Capture the cell that displays the provided text and extract its [X, Y] central coordinate. 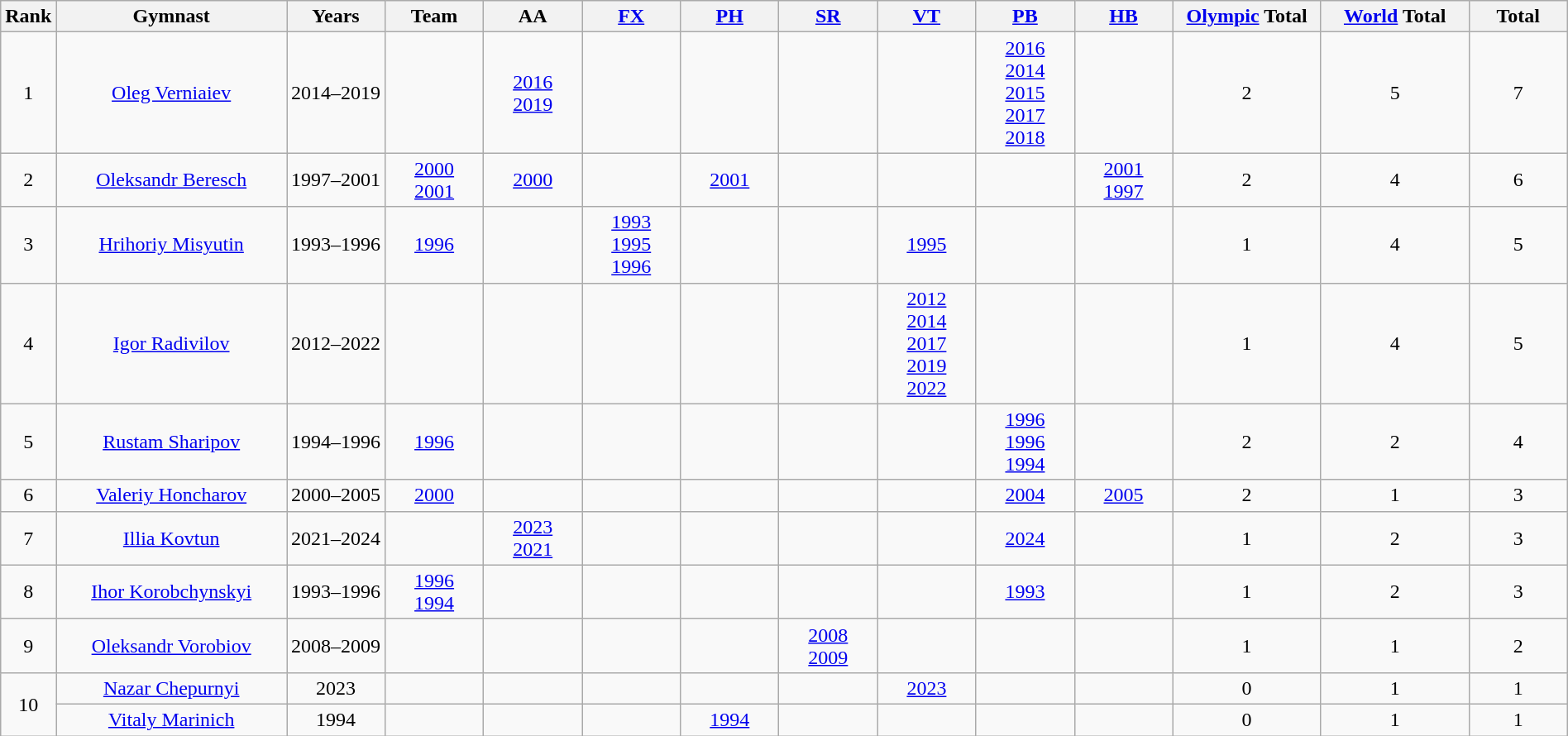
8 [28, 592]
2000 2001 [435, 180]
HB [1123, 17]
FX [632, 17]
Ihor Korobchynskyi [172, 592]
PH [729, 17]
Oleksandr Beresch [172, 180]
Olympic Total [1247, 17]
2023 2021 [533, 538]
VT [926, 17]
2021–2024 [336, 538]
2024 [1025, 538]
2008 2009 [829, 645]
2016 2019 [533, 93]
2008–2009 [336, 645]
2012–2022 [336, 343]
1995 [926, 245]
1997–2001 [336, 180]
Rank [28, 17]
Igor Radivilov [172, 343]
2001 1997 [1123, 180]
10 [28, 704]
Illia Kovtun [172, 538]
SR [829, 17]
1993 1995 1996 [632, 245]
2005 [1123, 495]
1996 1994 [435, 592]
Hrihoriy Misyutin [172, 245]
1993 [1025, 592]
Oleg Verniaiev [172, 93]
Rustam Sharipov [172, 442]
Team [435, 17]
2001 [729, 180]
AA [533, 17]
Total [1518, 17]
2004 [1025, 495]
Oleksandr Vorobiov [172, 645]
Years [336, 17]
PB [1025, 17]
2012 2014 2017 2019 2022 [926, 343]
9 [28, 645]
Gymnast [172, 17]
2016 2014 2015 2017 2018 [1025, 93]
Valeriy Honcharov [172, 495]
2000–2005 [336, 495]
World Total [1394, 17]
Vitaly Marinich [172, 719]
1996 1996 1994 [1025, 442]
1994–1996 [336, 442]
2014–2019 [336, 93]
Nazar Chepurnyi [172, 688]
